Identify which cell holds the provided text, then report its [X, Y] central coordinate. 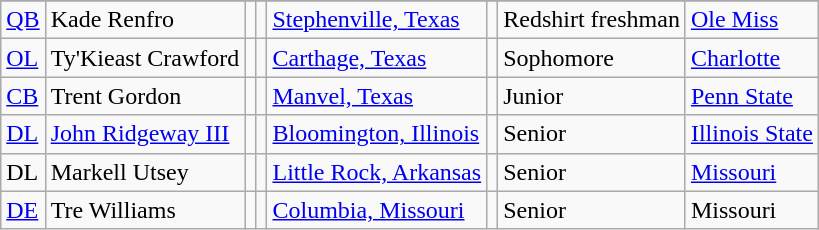
Ty'Kieast Crawford [145, 58]
Bloomington, Illinois [377, 134]
Trent Gordon [145, 96]
Tre Williams [145, 210]
Markell Utsey [145, 172]
John Ridgeway III [145, 134]
Ole Miss [752, 20]
Carthage, Texas [377, 58]
DE [23, 210]
OL [23, 58]
Stephenville, Texas [377, 20]
Columbia, Missouri [377, 210]
Manvel, Texas [377, 96]
Little Rock, Arkansas [377, 172]
Redshirt freshman [592, 20]
Kade Renfro [145, 20]
Junior [592, 96]
Sophomore [592, 58]
Charlotte [752, 58]
CB [23, 96]
Illinois State [752, 134]
Penn State [752, 96]
QB [23, 20]
